Output the (x, y) coordinate of the center of the cell containing the given text.  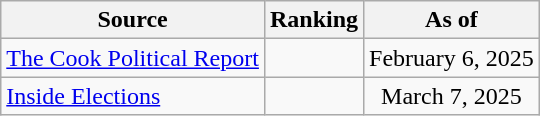
February 6, 2025 (452, 58)
Inside Elections (133, 96)
Ranking (314, 20)
Source (133, 20)
As of (452, 20)
The Cook Political Report (133, 58)
March 7, 2025 (452, 96)
